Output the [x, y] coordinate of the center of the cell containing the given text.  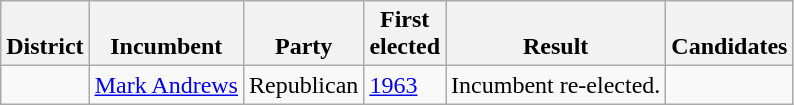
Incumbent [166, 34]
1963 [405, 85]
Republican [303, 85]
Incumbent re-elected. [556, 85]
Firstelected [405, 34]
District [45, 34]
Party [303, 34]
Candidates [730, 34]
Mark Andrews [166, 85]
Result [556, 34]
